Find where the given text appears and provide that cell's center as (x, y) coordinate. 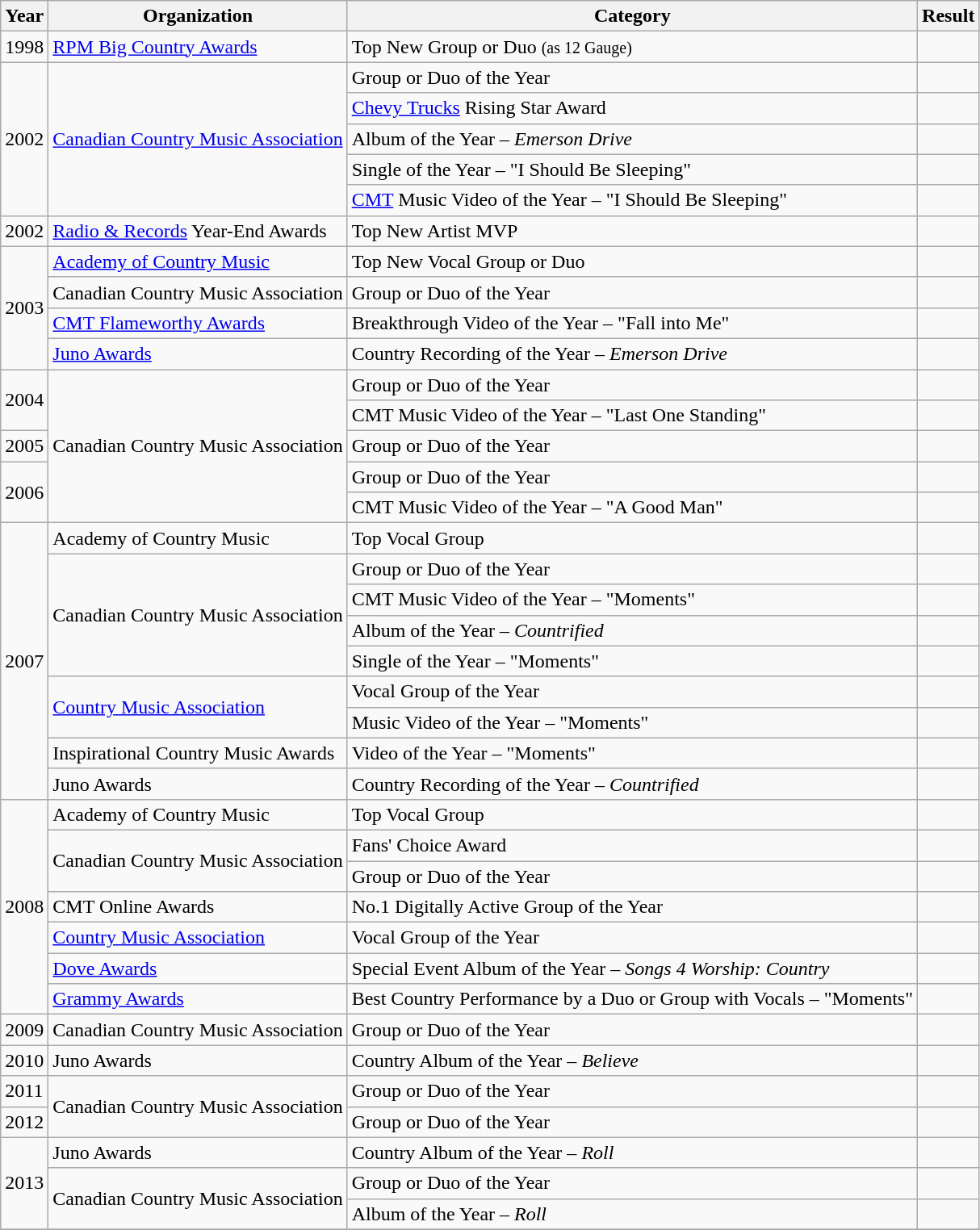
2012 (24, 1122)
Breakthrough Video of the Year – "Fall into Me" (632, 323)
2011 (24, 1091)
2006 (24, 492)
2007 (24, 662)
RPM Big Country Awards (198, 47)
Country Album of the Year – Roll (632, 1153)
Inspirational Country Music Awards (198, 753)
Special Event Album of the Year – Songs 4 Worship: Country (632, 969)
2004 (24, 400)
Country Recording of the Year – Countrified (632, 784)
Result (949, 16)
2005 (24, 446)
Best Country Performance by a Duo or Group with Vocals – "Moments" (632, 999)
No.1 Digitally Active Group of the Year (632, 907)
Year (24, 16)
CMT Music Video of the Year – "Last One Standing" (632, 416)
Album of the Year – Emerson Drive (632, 139)
1998 (24, 47)
Fans' Choice Award (632, 845)
Video of the Year – "Moments" (632, 753)
Chevy Trucks Rising Star Award (632, 108)
CMT Online Awards (198, 907)
Top New Artist MVP (632, 231)
2003 (24, 307)
Album of the Year – Countrified (632, 630)
Organization (198, 16)
CMT Music Video of the Year – "A Good Man" (632, 508)
CMT Music Video of the Year – "I Should Be Sleeping" (632, 200)
CMT Flameworthy Awards (198, 323)
Grammy Awards (198, 999)
2013 (24, 1183)
Category (632, 16)
2010 (24, 1061)
2008 (24, 906)
CMT Music Video of the Year – "Moments" (632, 600)
Top New Group or Duo (as 12 Gauge) (632, 47)
Album of the Year – Roll (632, 1214)
Single of the Year – "Moments" (632, 661)
Country Recording of the Year – Emerson Drive (632, 354)
Music Video of the Year – "Moments" (632, 722)
Country Album of the Year – Believe (632, 1061)
Radio & Records Year-End Awards (198, 231)
Top New Vocal Group or Duo (632, 261)
Dove Awards (198, 969)
Single of the Year – "I Should Be Sleeping" (632, 169)
2009 (24, 1030)
